Identify which cell holds the provided text, then report its [x, y] central coordinate. 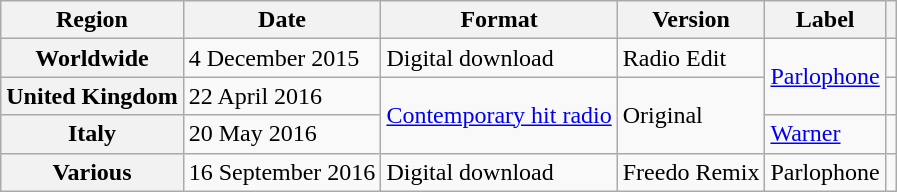
Format [499, 20]
Worldwide [92, 58]
Various [92, 172]
20 May 2016 [282, 134]
22 April 2016 [282, 96]
Radio Edit [691, 58]
Warner [825, 134]
Label [825, 20]
Contemporary hit radio [499, 115]
United Kingdom [92, 96]
Region [92, 20]
Date [282, 20]
Original [691, 115]
Freedo Remix [691, 172]
16 September 2016 [282, 172]
Version [691, 20]
4 December 2015 [282, 58]
Italy [92, 134]
